Extract the [x, y] coordinate from the center of the cell holding the provided text.  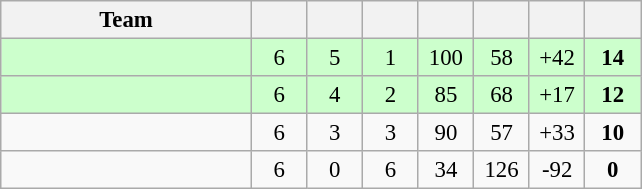
14 [613, 58]
85 [446, 95]
5 [335, 58]
+17 [557, 95]
1 [391, 58]
126 [502, 170]
12 [613, 95]
+33 [557, 133]
10 [613, 133]
100 [446, 58]
+42 [557, 58]
57 [502, 133]
Team [126, 20]
-92 [557, 170]
90 [446, 133]
68 [502, 95]
2 [391, 95]
58 [502, 58]
34 [446, 170]
4 [335, 95]
